Provide the [x, y] coordinate of the cell's center where the given text is located.  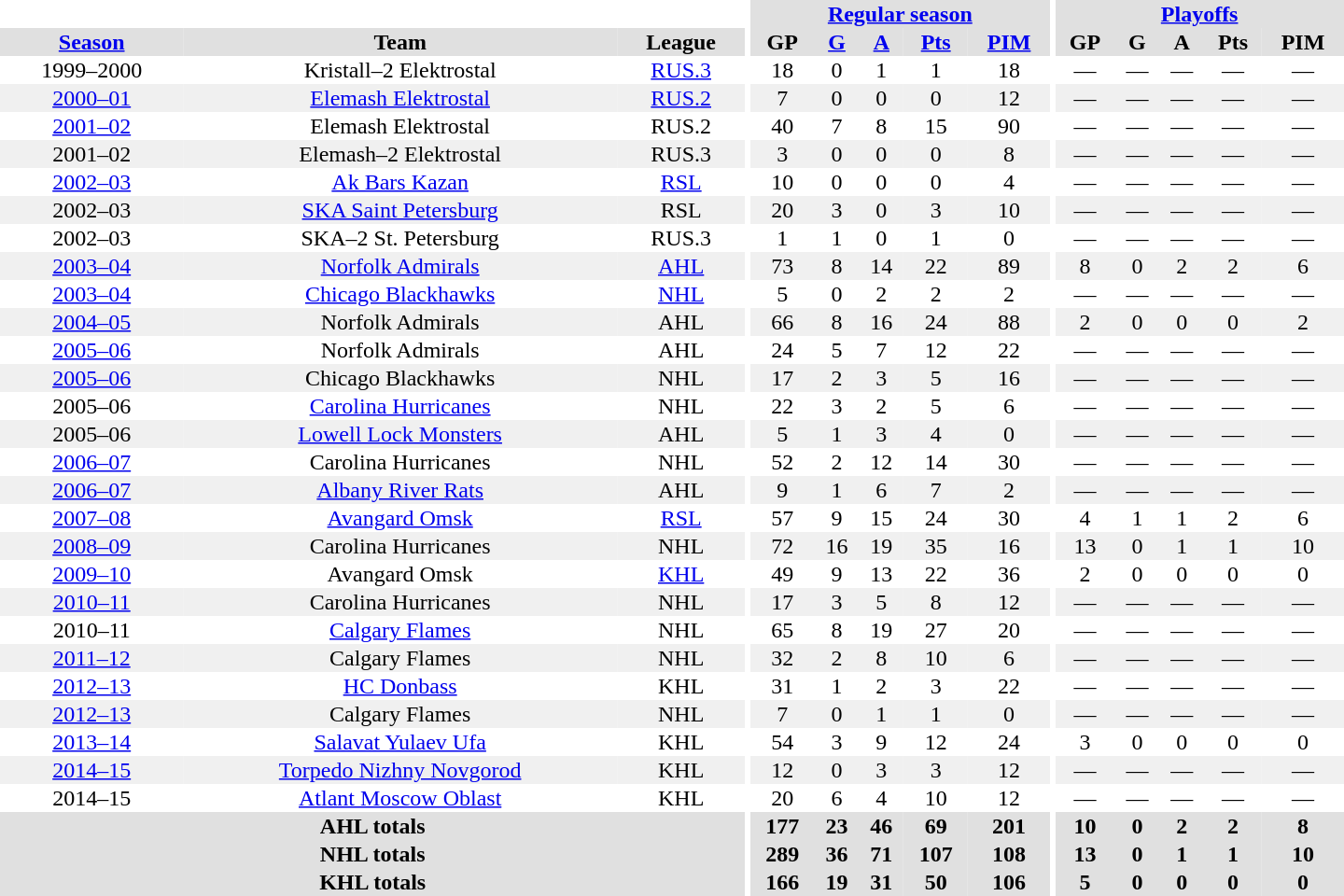
32 [782, 658]
50 [935, 882]
52 [782, 462]
23 [837, 826]
71 [881, 854]
Ak Bars Kazan [399, 182]
177 [782, 826]
2008–09 [91, 546]
2009–10 [91, 574]
Torpedo Nizhny Novgorod [399, 770]
107 [935, 854]
72 [782, 546]
AHL totals [372, 826]
Albany River Rats [399, 490]
69 [935, 826]
League [681, 42]
NHL totals [372, 854]
SKA–2 St. Petersburg [399, 238]
Kristall–2 Elektrostal [399, 70]
201 [1009, 826]
54 [782, 742]
Atlant Moscow Oblast [399, 798]
57 [782, 518]
Regular season [900, 14]
289 [782, 854]
66 [782, 322]
SKA Saint Petersburg [399, 210]
Elemash–2 Elektrostal [399, 154]
106 [1009, 882]
27 [935, 630]
Playoffs [1199, 14]
49 [782, 574]
2007–08 [91, 518]
65 [782, 630]
2004–05 [91, 322]
2000–01 [91, 98]
88 [1009, 322]
HC Donbass [399, 686]
108 [1009, 854]
90 [1009, 126]
Salavat Yulaev Ufa [399, 742]
89 [1009, 266]
40 [782, 126]
Season [91, 42]
35 [935, 546]
KHL totals [372, 882]
46 [881, 826]
2013–14 [91, 742]
Lowell Lock Monsters [399, 434]
Team [399, 42]
73 [782, 266]
2011–12 [91, 658]
1999–2000 [91, 70]
166 [782, 882]
